Find where the given text appears and provide that cell's center as (x, y) coordinate. 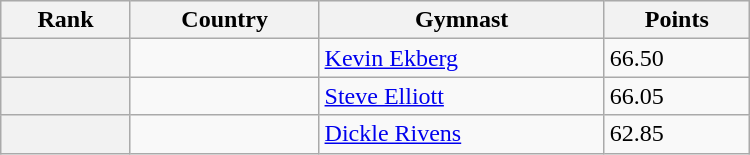
Rank (66, 20)
Country (224, 20)
66.50 (676, 58)
62.85 (676, 134)
66.05 (676, 96)
Kevin Ekberg (462, 58)
Points (676, 20)
Steve Elliott (462, 96)
Dickle Rivens (462, 134)
Gymnast (462, 20)
